Determine the [x, y] coordinate at the center of the cell enclosing the given text.  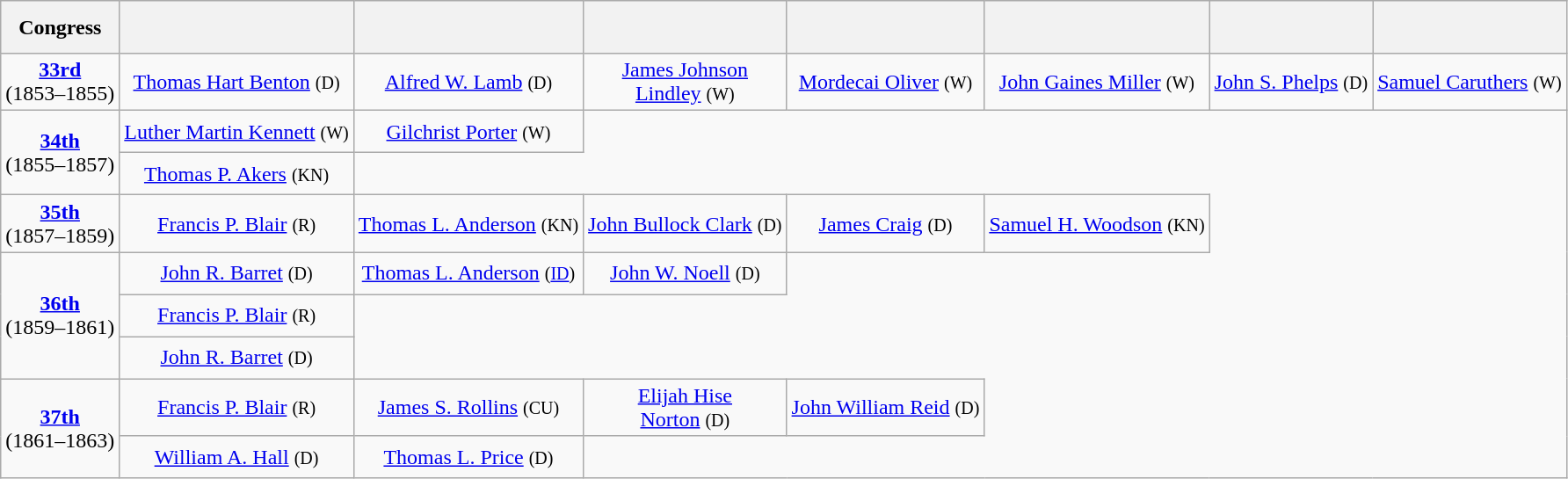
Samuel Caruthers (W) [1470, 83]
Mordecai Oliver (W) [886, 83]
James Craig (D) [886, 223]
37th(1861–1863) [60, 429]
Samuel H. Woodson (KN) [1097, 223]
33rd(1853–1855) [60, 83]
Thomas L. Anderson (ID) [468, 273]
34th(1855–1857) [60, 153]
Luther Martin Kennett (W) [237, 132]
Gilchrist Porter (W) [468, 132]
William A. Hall (D) [237, 457]
James JohnsonLindley (W) [686, 83]
Alfred W. Lamb (D) [468, 83]
John Bullock Clark (D) [686, 223]
Thomas Hart Benton (D) [237, 83]
Cong­ress [60, 27]
John S. Phelps (D) [1291, 83]
36th(1859–1861) [60, 316]
John W. Noell (D) [686, 273]
Thomas L. Anderson (KN) [468, 223]
35th(1857–1859) [60, 223]
James S. Rollins (CU) [468, 408]
Thomas L. Price (D) [468, 457]
Thomas P. Akers (KN) [237, 174]
Elijah HiseNorton (D) [686, 408]
John William Reid (D) [886, 408]
John Gaines Miller (W) [1097, 83]
